Detect which cell encompasses the target text, then output its [x, y] center coordinate. 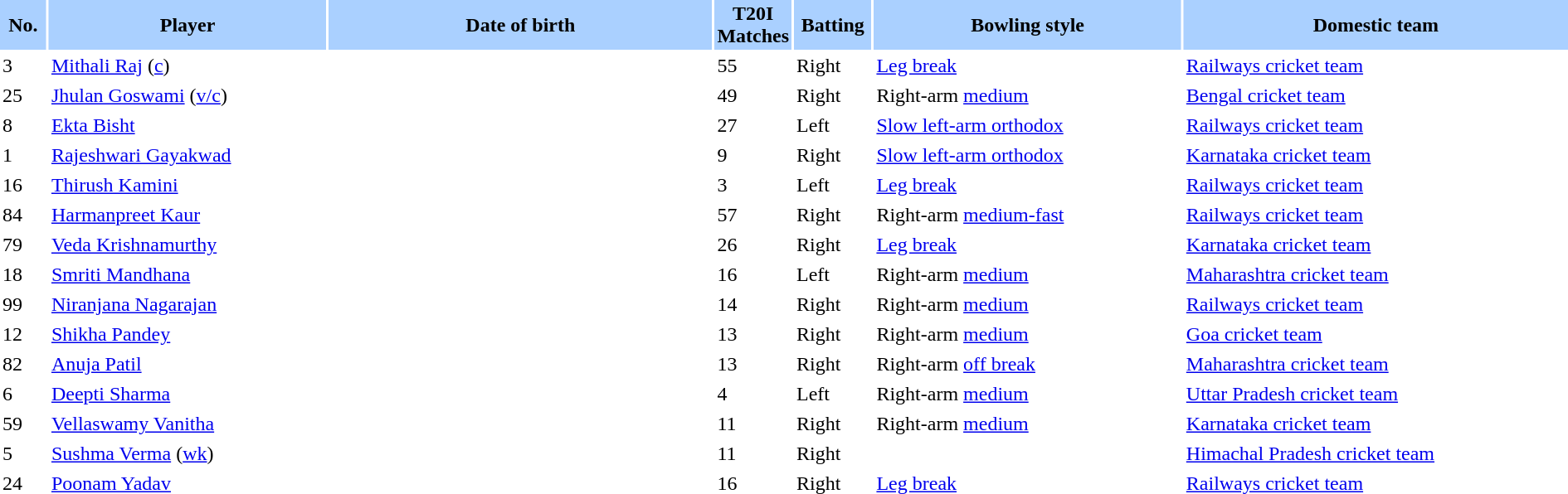
No. [23, 25]
Anuja Patil [187, 365]
9 [753, 156]
Mithali Raj (c) [187, 66]
Sushma Verma (wk) [187, 454]
T20I Matches [753, 25]
1 [23, 156]
Ekta Bisht [187, 126]
57 [753, 216]
12 [23, 335]
5 [23, 454]
Goa cricket team [1376, 335]
14 [753, 305]
4 [753, 395]
Right-arm medium-fast [1027, 216]
59 [23, 424]
Shikha Pandey [187, 335]
Veda Krishnamurthy [187, 245]
8 [23, 126]
Domestic team [1376, 25]
Vellaswamy Vanitha [187, 424]
55 [753, 66]
Thirush Kamini [187, 186]
Himachal Pradesh cricket team [1376, 454]
18 [23, 275]
Niranjana Nagarajan [187, 305]
Date of birth [520, 25]
49 [753, 96]
84 [23, 216]
Batting [833, 25]
27 [753, 126]
26 [753, 245]
Deepti Sharma [187, 395]
Bengal cricket team [1376, 96]
Jhulan Goswami (v/c) [187, 96]
Bowling style [1027, 25]
6 [23, 395]
Right-arm off break [1027, 365]
Smriti Mandhana [187, 275]
79 [23, 245]
99 [23, 305]
25 [23, 96]
82 [23, 365]
Rajeshwari Gayakwad [187, 156]
Player [187, 25]
Uttar Pradesh cricket team [1376, 395]
Harmanpreet Kaur [187, 216]
